Find where the given text appears and provide that cell's center as (X, Y) coordinate. 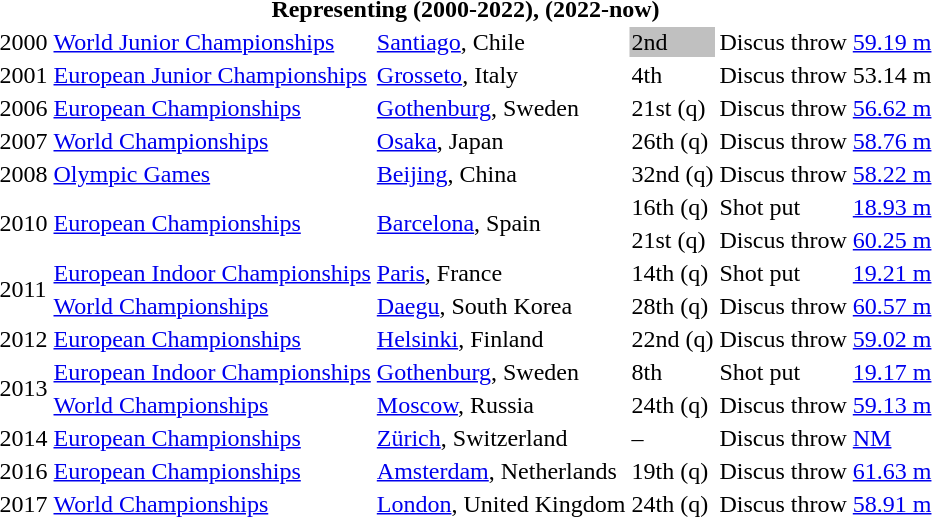
32nd (q) (672, 174)
26th (q) (672, 141)
Helsinki, Finland (501, 339)
Zürich, Switzerland (501, 438)
World Junior Championships (212, 42)
– (672, 438)
19th (q) (672, 471)
Daegu, South Korea (501, 306)
4th (672, 75)
Santiago, Chile (501, 42)
14th (q) (672, 273)
Olympic Games (212, 174)
8th (672, 372)
Paris, France (501, 273)
Beijing, China (501, 174)
2nd (672, 42)
24th (q) (672, 405)
Moscow, Russia (501, 405)
European Junior Championships (212, 75)
22nd (q) (672, 339)
Barcelona, Spain (501, 224)
16th (q) (672, 207)
28th (q) (672, 306)
Osaka, Japan (501, 141)
Grosseto, Italy (501, 75)
Amsterdam, Netherlands (501, 471)
